Determine the [X, Y] coordinate at the center of the cell enclosing the given text.  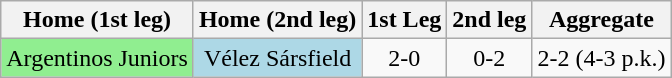
2-0 [404, 58]
Home (1st leg) [98, 20]
2-2 (4-3 p.k.) [602, 58]
2nd leg [490, 20]
Argentinos Juniors [98, 58]
Vélez Sársfield [277, 58]
0-2 [490, 58]
1st Leg [404, 20]
Home (2nd leg) [277, 20]
Aggregate [602, 20]
